For the text-containing cell, return its midpoint in (X, Y) coordinate format. 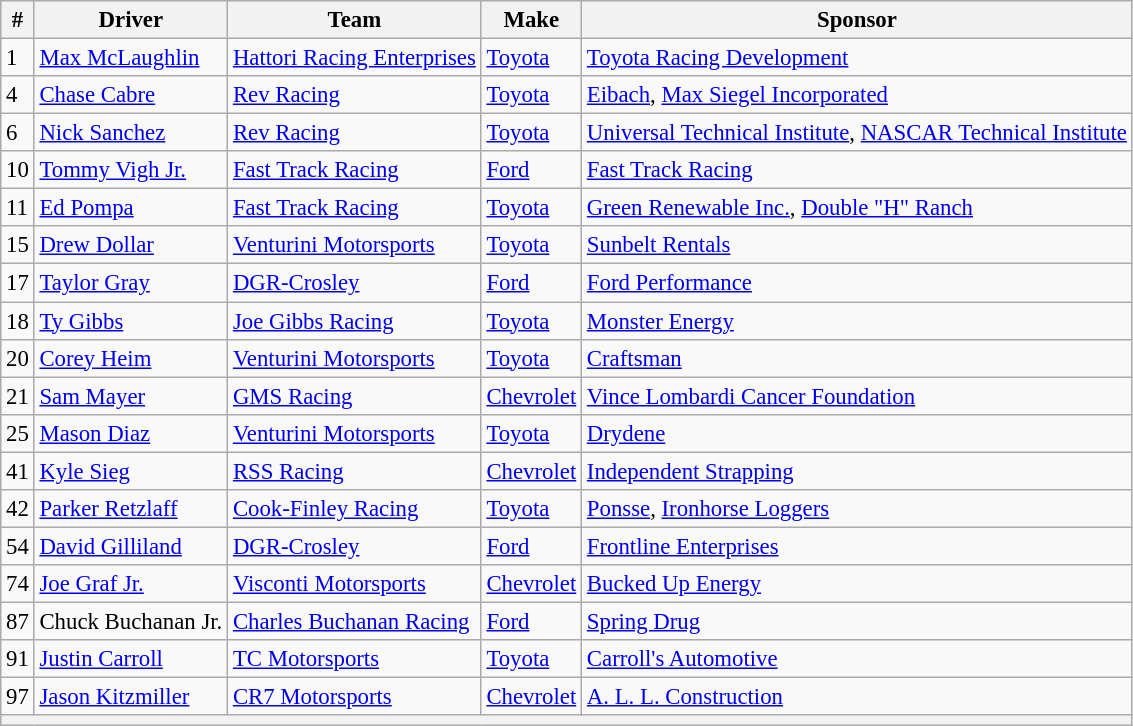
Ed Pompa (130, 208)
Nick Sanchez (130, 133)
Eibach, Max Siegel Incorporated (858, 95)
21 (18, 396)
RSS Racing (355, 471)
# (18, 20)
25 (18, 433)
TC Motorsports (355, 659)
Spring Drug (858, 621)
GMS Racing (355, 396)
Carroll's Automotive (858, 659)
Monster Energy (858, 321)
Make (531, 20)
Hattori Racing Enterprises (355, 58)
CR7 Motorsports (355, 697)
Driver (130, 20)
Parker Retzlaff (130, 509)
20 (18, 358)
Max McLaughlin (130, 58)
Cook-Finley Racing (355, 509)
11 (18, 208)
Charles Buchanan Racing (355, 621)
Taylor Gray (130, 283)
Justin Carroll (130, 659)
15 (18, 245)
4 (18, 95)
97 (18, 697)
Vince Lombardi Cancer Foundation (858, 396)
Chase Cabre (130, 95)
Sam Mayer (130, 396)
Green Renewable Inc., Double "H" Ranch (858, 208)
Visconti Motorsports (355, 584)
74 (18, 584)
Bucked Up Energy (858, 584)
Ford Performance (858, 283)
87 (18, 621)
6 (18, 133)
91 (18, 659)
David Gilliland (130, 546)
10 (18, 170)
Sponsor (858, 20)
42 (18, 509)
54 (18, 546)
1 (18, 58)
Drew Dollar (130, 245)
Kyle Sieg (130, 471)
18 (18, 321)
Independent Strapping (858, 471)
Ty Gibbs (130, 321)
Ponsse, Ironhorse Loggers (858, 509)
Joe Gibbs Racing (355, 321)
Craftsman (858, 358)
Tommy Vigh Jr. (130, 170)
Team (355, 20)
41 (18, 471)
Sunbelt Rentals (858, 245)
Toyota Racing Development (858, 58)
Corey Heim (130, 358)
Joe Graf Jr. (130, 584)
Universal Technical Institute, NASCAR Technical Institute (858, 133)
Chuck Buchanan Jr. (130, 621)
Mason Diaz (130, 433)
17 (18, 283)
Jason Kitzmiller (130, 697)
Drydene (858, 433)
A. L. L. Construction (858, 697)
Frontline Enterprises (858, 546)
